Output the [x, y] coordinate of the center of the cell containing the given text.  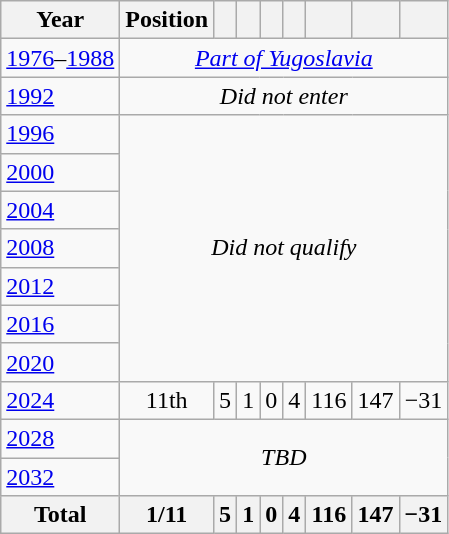
2004 [60, 210]
2028 [60, 438]
2032 [60, 477]
Part of Yugoslavia [284, 58]
2008 [60, 248]
Did not enter [284, 96]
11th [167, 400]
Year [60, 20]
1996 [60, 134]
1992 [60, 96]
Did not qualify [284, 248]
1/11 [167, 515]
2000 [60, 172]
1976–1988 [60, 58]
Position [167, 20]
2024 [60, 400]
2012 [60, 286]
2020 [60, 362]
Total [60, 515]
TBD [284, 457]
2016 [60, 324]
